Identify which cell holds the provided text, then report its [x, y] central coordinate. 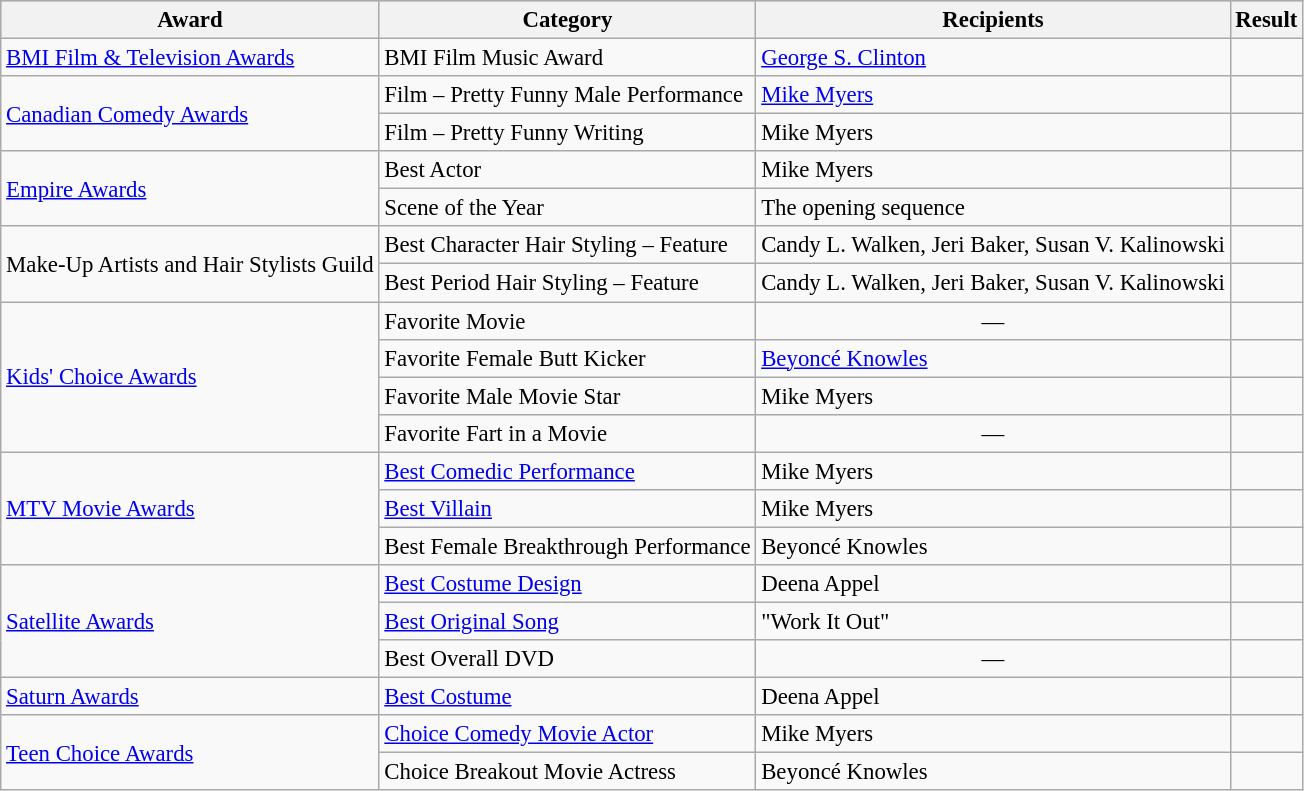
Favorite Fart in a Movie [568, 433]
George S. Clinton [993, 58]
"Work It Out" [993, 621]
Best Villain [568, 509]
Best Original Song [568, 621]
Best Period Hair Styling – Feature [568, 283]
Kids' Choice Awards [190, 377]
Make-Up Artists and Hair Stylists Guild [190, 264]
BMI Film & Television Awards [190, 58]
Empire Awards [190, 188]
MTV Movie Awards [190, 508]
Best Actor [568, 170]
Best Costume Design [568, 584]
Recipients [993, 20]
The opening sequence [993, 208]
Best Character Hair Styling – Feature [568, 245]
Satellite Awards [190, 622]
Favorite Male Movie Star [568, 396]
Best Overall DVD [568, 659]
Category [568, 20]
Saturn Awards [190, 697]
Favorite Movie [568, 321]
Scene of the Year [568, 208]
Best Comedic Performance [568, 471]
Film – Pretty Funny Male Performance [568, 95]
Choice Breakout Movie Actress [568, 772]
Award [190, 20]
Film – Pretty Funny Writing [568, 133]
Best Female Breakthrough Performance [568, 546]
Best Costume [568, 697]
Canadian Comedy Awards [190, 114]
Teen Choice Awards [190, 752]
BMI Film Music Award [568, 58]
Result [1266, 20]
Favorite Female Butt Kicker [568, 358]
Choice Comedy Movie Actor [568, 734]
